Detect which cell encompasses the target text, then output its (X, Y) center coordinate. 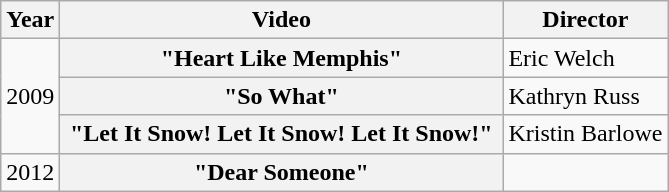
2009 (30, 96)
Year (30, 20)
"Heart Like Memphis" (282, 58)
2012 (30, 172)
"Dear Someone" (282, 172)
"So What" (282, 96)
Director (586, 20)
Eric Welch (586, 58)
Video (282, 20)
Kristin Barlowe (586, 134)
"Let It Snow! Let It Snow! Let It Snow!" (282, 134)
Kathryn Russ (586, 96)
